Detect which cell encompasses the target text, then output its (X, Y) center coordinate. 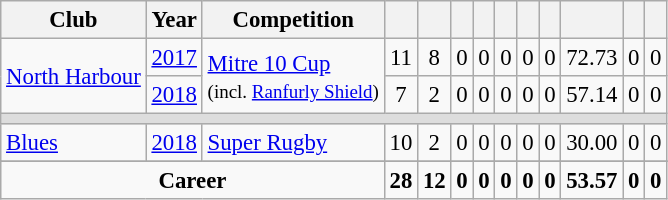
Year (174, 20)
57.14 (592, 95)
72.73 (592, 58)
10 (400, 143)
Blues (74, 143)
11 (400, 58)
Club (74, 20)
North Harbour (74, 76)
Career (192, 181)
Super Rugby (293, 143)
12 (434, 181)
8 (434, 58)
53.57 (592, 181)
2017 (174, 58)
28 (400, 181)
7 (400, 95)
Competition (293, 20)
Mitre 10 Cup(incl. Ranfurly Shield) (293, 76)
30.00 (592, 143)
